Pinpoint the cell where the given text exists, returning its (X, Y) midpoint coordinate. 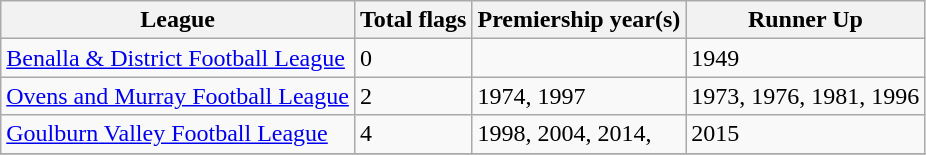
1998, 2004, 2014, (579, 134)
2015 (806, 134)
Runner Up (806, 20)
Goulburn Valley Football League (178, 134)
Total flags (413, 20)
League (178, 20)
4 (413, 134)
Ovens and Murray Football League (178, 96)
1973, 1976, 1981, 1996 (806, 96)
2 (413, 96)
Premiership year(s) (579, 20)
Benalla & District Football League (178, 58)
0 (413, 58)
1974, 1997 (579, 96)
1949 (806, 58)
